Extract the [x, y] coordinate from the center of the cell holding the provided text.  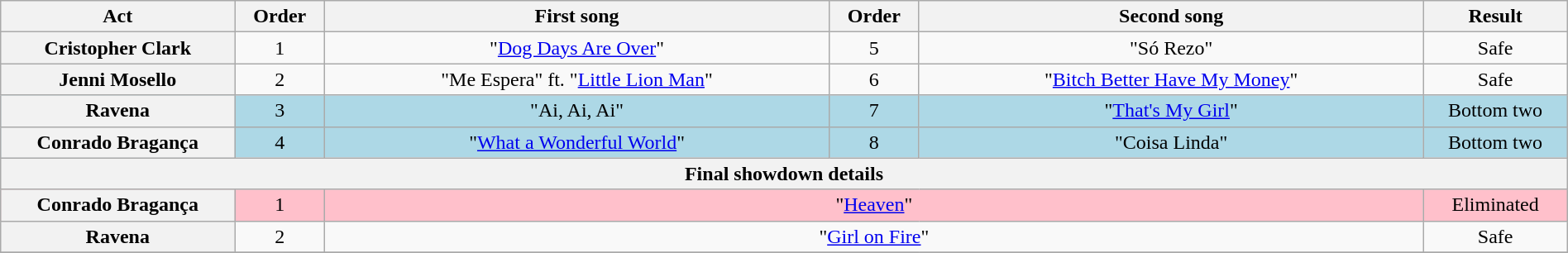
8 [873, 142]
4 [280, 142]
3 [280, 111]
"Ai, Ai, Ai" [577, 111]
"Bitch Better Have My Money" [1171, 79]
First song [577, 17]
6 [873, 79]
Jenni Mosello [117, 79]
Cristopher Clark [117, 48]
"Heaven" [874, 205]
Act [117, 17]
Result [1495, 17]
"What a Wonderful World" [577, 142]
"Dog Days Are Over" [577, 48]
"Coisa Linda" [1171, 142]
Eliminated [1495, 205]
Final showdown details [784, 174]
7 [873, 111]
"Girl on Fire" [874, 236]
5 [873, 48]
"Só Rezo" [1171, 48]
Second song [1171, 17]
"Me Espera" ft. "Little Lion Man" [577, 79]
"That's My Girl" [1171, 111]
